Determine the [x, y] coordinate at the center of the cell enclosing the given text.  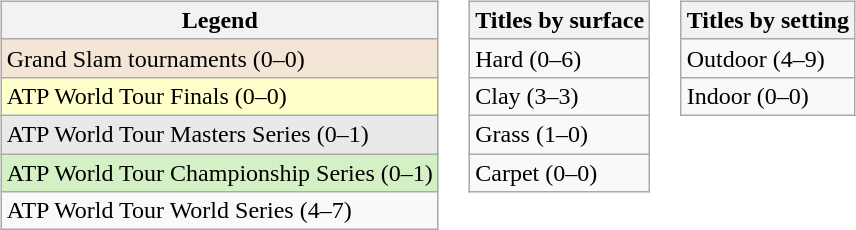
Clay (3–3) [560, 96]
Legend [220, 20]
ATP World Tour Finals (0–0) [220, 96]
Titles by surface [560, 20]
ATP World Tour World Series (4–7) [220, 211]
ATP World Tour Championship Series (0–1) [220, 173]
Grass (1–0) [560, 134]
Outdoor (4–9) [768, 58]
Hard (0–6) [560, 58]
Titles by setting [768, 20]
Carpet (0–0) [560, 173]
ATP World Tour Masters Series (0–1) [220, 134]
Grand Slam tournaments (0–0) [220, 58]
Indoor (0–0) [768, 96]
